Find where the given text appears and provide that cell's center as (X, Y) coordinate. 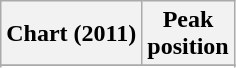
Peakposition (188, 34)
Chart (2011) (72, 34)
